Determine the (X, Y) coordinate at the center of the cell enclosing the given text.  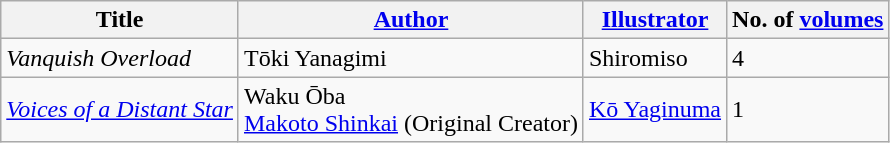
Author (410, 20)
4 (808, 58)
Waku ŌbaMakoto Shinkai (Original Creator) (410, 110)
No. of volumes (808, 20)
Title (120, 20)
Illustrator (654, 20)
Voices of a Distant Star (120, 110)
Kō Yaginuma (654, 110)
Tōki Yanagimi (410, 58)
1 (808, 110)
Vanquish Overload (120, 58)
Shiromiso (654, 58)
